Find where the given text appears and provide that cell's center as [X, Y] coordinate. 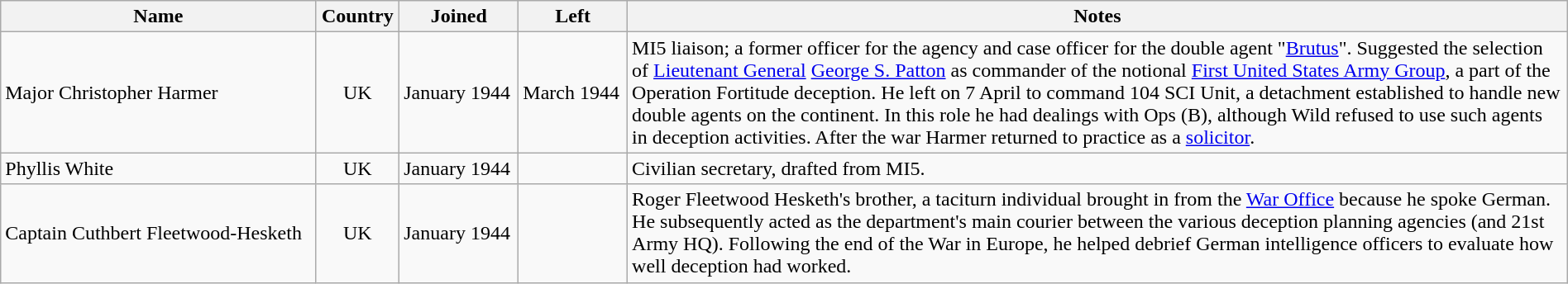
March 1944 [573, 92]
Civilian secretary, drafted from MI5. [1098, 168]
Captain Cuthbert Fleetwood-Hesketh [159, 233]
Left [573, 17]
Major Christopher Harmer [159, 92]
Name [159, 17]
Joined [459, 17]
Phyllis White [159, 168]
Country [357, 17]
Notes [1098, 17]
